Provide the (X, Y) coordinate of the cell's center where the given text is located.  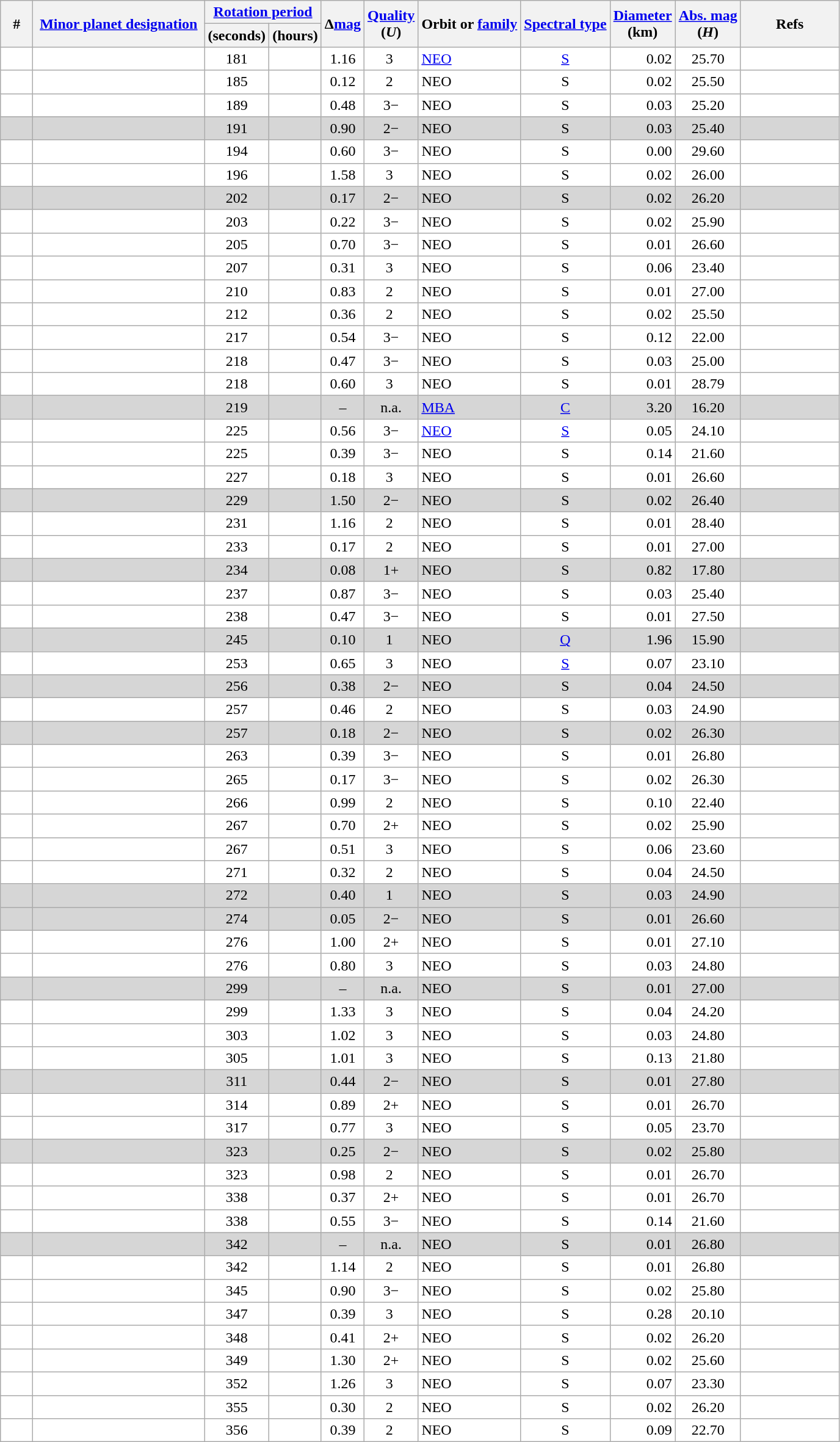
26.00 (708, 175)
1.30 (342, 1360)
0.00 (642, 151)
Q (565, 639)
Orbit or family (469, 24)
Spectral type (565, 24)
23.10 (708, 663)
356 (237, 1430)
0.77 (342, 1128)
0.51 (342, 849)
3.20 (642, 407)
229 (237, 500)
1.58 (342, 175)
Diameter(km) (642, 24)
352 (237, 1383)
0.82 (642, 570)
23.40 (708, 268)
0.32 (342, 872)
C (565, 407)
Refs (790, 24)
27.80 (708, 1082)
202 (237, 198)
15.90 (708, 639)
16.20 (708, 407)
265 (237, 779)
1.26 (342, 1383)
245 (237, 639)
Abs. mag(H) (708, 24)
253 (237, 663)
233 (237, 547)
234 (237, 570)
25.00 (708, 361)
23.60 (708, 849)
0.22 (342, 221)
26.40 (708, 500)
0.80 (342, 965)
28.40 (708, 523)
0.83 (342, 291)
317 (237, 1128)
1.02 (342, 1035)
347 (237, 1314)
212 (237, 315)
(seconds) (237, 35)
217 (237, 338)
24.20 (708, 1011)
205 (237, 244)
1+ (391, 570)
207 (237, 268)
1.14 (342, 1267)
303 (237, 1035)
210 (237, 291)
25.20 (708, 105)
1.50 (342, 500)
0.28 (642, 1314)
0.89 (342, 1105)
# (17, 24)
17.80 (708, 570)
305 (237, 1058)
0.08 (342, 570)
0.37 (342, 1198)
22.70 (708, 1430)
237 (237, 593)
263 (237, 756)
23.30 (708, 1383)
0.56 (342, 431)
219 (237, 407)
238 (237, 616)
29.60 (708, 151)
0.54 (342, 338)
256 (237, 686)
25.60 (708, 1360)
203 (237, 221)
0.44 (342, 1082)
0.40 (342, 895)
1.01 (342, 1058)
231 (237, 523)
0.31 (342, 268)
272 (237, 895)
0.55 (342, 1221)
181 (237, 59)
0.65 (342, 663)
22.00 (708, 338)
23.70 (708, 1128)
(hours) (295, 35)
274 (237, 919)
0.36 (342, 315)
0.99 (342, 803)
191 (237, 128)
25.70 (708, 59)
24.10 (708, 431)
Rotation period (262, 12)
MBA (469, 407)
0.87 (342, 593)
189 (237, 105)
0.48 (342, 105)
1.00 (342, 942)
22.40 (708, 803)
21.80 (708, 1058)
0.30 (342, 1407)
349 (237, 1360)
28.79 (708, 384)
27.50 (708, 616)
196 (237, 175)
348 (237, 1337)
0.98 (342, 1174)
355 (237, 1407)
271 (237, 872)
Minor planet designation (118, 24)
0.13 (642, 1058)
311 (237, 1082)
314 (237, 1105)
1.96 (642, 639)
227 (237, 477)
0.09 (642, 1430)
Δmag (342, 24)
20.10 (708, 1314)
Quality(U) (391, 24)
185 (237, 82)
266 (237, 803)
1.33 (342, 1011)
194 (237, 151)
0.46 (342, 710)
0.41 (342, 1337)
0.25 (342, 1151)
345 (237, 1291)
0.38 (342, 686)
27.10 (708, 942)
